Find where the given text appears and provide that cell's center as [x, y] coordinate. 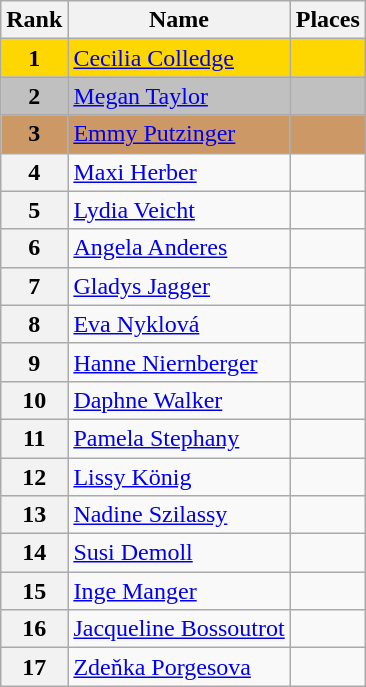
Lydia Veicht [179, 210]
Maxi Herber [179, 172]
12 [34, 477]
6 [34, 248]
16 [34, 629]
Angela Anderes [179, 248]
Rank [34, 20]
11 [34, 438]
Name [179, 20]
7 [34, 286]
Gladys Jagger [179, 286]
Hanne Niernberger [179, 362]
17 [34, 667]
Inge Manger [179, 591]
15 [34, 591]
Zdeňka Porgesova [179, 667]
Emmy Putzinger [179, 134]
Places [328, 20]
Nadine Szilassy [179, 515]
9 [34, 362]
13 [34, 515]
Jacqueline Bossoutrot [179, 629]
1 [34, 58]
Susi Demoll [179, 553]
Cecilia Colledge [179, 58]
Eva Nyklová [179, 324]
Daphne Walker [179, 400]
10 [34, 400]
4 [34, 172]
Pamela Stephany [179, 438]
5 [34, 210]
2 [34, 96]
3 [34, 134]
Lissy König [179, 477]
8 [34, 324]
14 [34, 553]
Megan Taylor [179, 96]
